For the text-containing cell, return its midpoint in [X, Y] coordinate format. 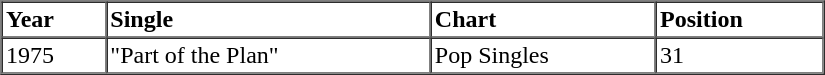
"Part of the Plan" [268, 56]
1975 [54, 56]
Position [740, 20]
31 [740, 56]
Pop Singles [542, 56]
Year [54, 20]
Chart [542, 20]
Single [268, 20]
